Identify which cell holds the provided text, then report its (X, Y) central coordinate. 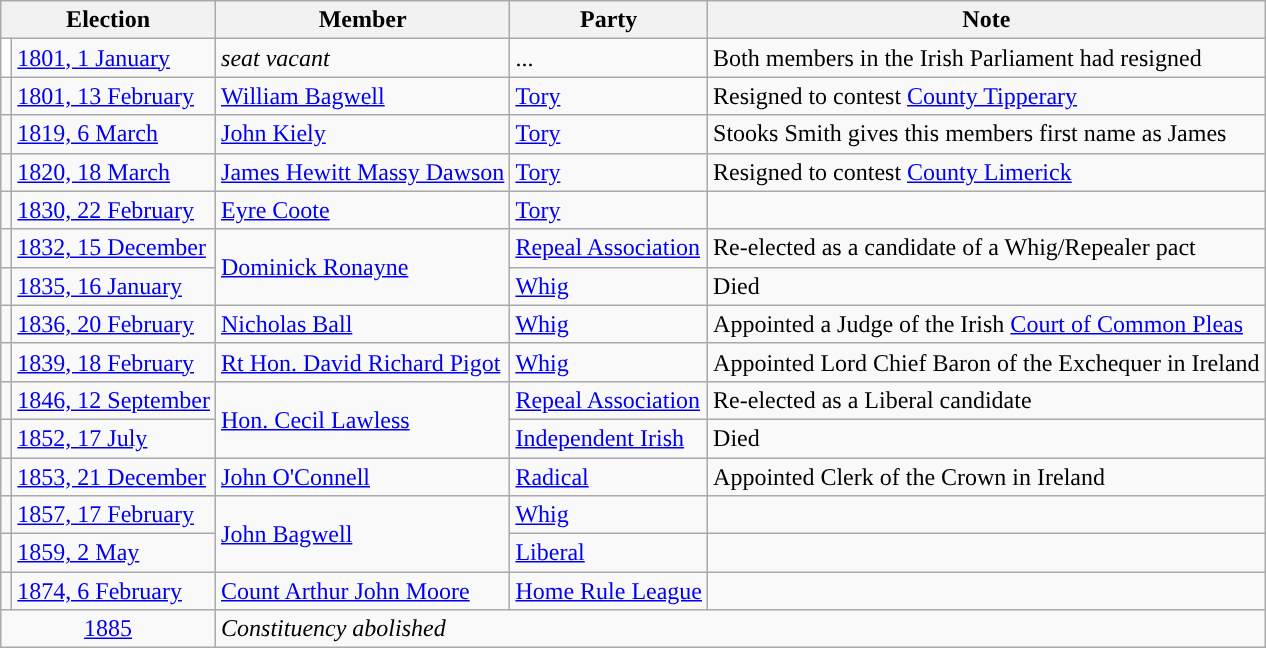
1820, 18 March (114, 172)
John Kiely (363, 134)
... (609, 58)
Member (363, 20)
Radical (609, 477)
Eyre Coote (363, 210)
1836, 20 February (114, 324)
1801, 1 January (114, 58)
Dominick Ronayne (363, 267)
seat vacant (363, 58)
1852, 17 July (114, 438)
Resigned to contest County Limerick (987, 172)
Election (108, 20)
Appointed a Judge of the Irish Court of Common Pleas (987, 324)
Constituency abolished (741, 629)
1857, 17 February (114, 515)
Re-elected as a Liberal candidate (987, 400)
1859, 2 May (114, 553)
1874, 6 February (114, 591)
Appointed Clerk of the Crown in Ireland (987, 477)
1885 (108, 629)
1830, 22 February (114, 210)
Nicholas Ball (363, 324)
1801, 13 February (114, 96)
Party (609, 20)
1846, 12 September (114, 400)
1839, 18 February (114, 362)
1835, 16 January (114, 286)
1819, 6 March (114, 134)
Resigned to contest County Tipperary (987, 96)
Appointed Lord Chief Baron of the Exchequer in Ireland (987, 362)
Independent Irish (609, 438)
Stooks Smith gives this members first name as James (987, 134)
John O'Connell (363, 477)
Hon. Cecil Lawless (363, 419)
Count Arthur John Moore (363, 591)
William Bagwell (363, 96)
Liberal (609, 553)
Note (987, 20)
1853, 21 December (114, 477)
1832, 15 December (114, 248)
James Hewitt Massy Dawson (363, 172)
John Bagwell (363, 534)
Rt Hon. David Richard Pigot (363, 362)
Re-elected as a candidate of a Whig/Repealer pact (987, 248)
Home Rule League (609, 591)
Both members in the Irish Parliament had resigned (987, 58)
